Extract the (x, y) coordinate from the center of the cell holding the provided text.  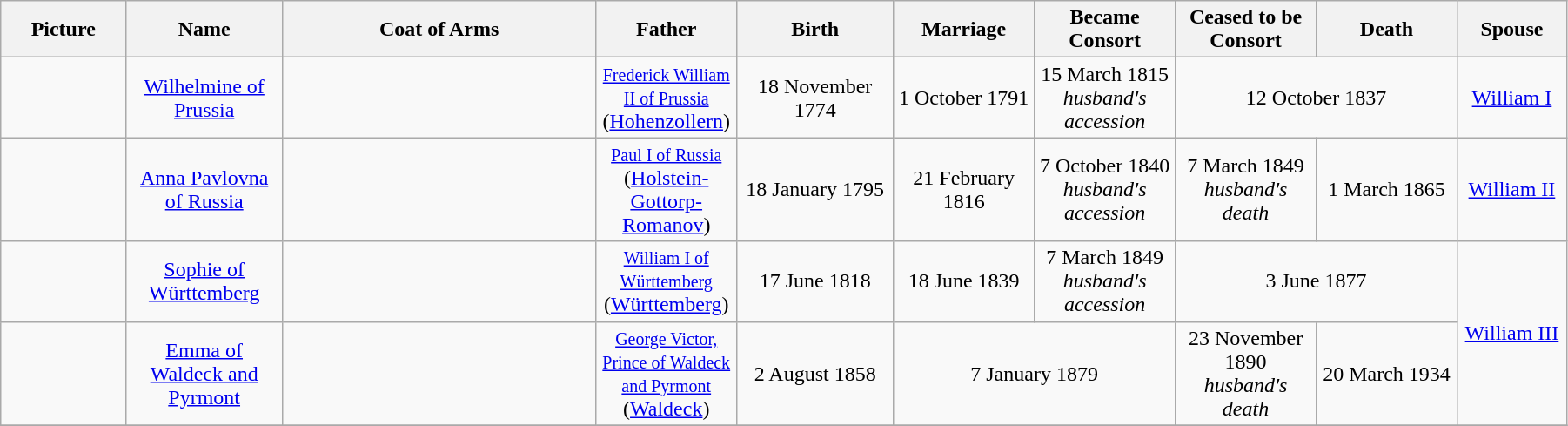
18 November 1774 (815, 98)
3 June 1877 (1317, 281)
Coat of Arms (439, 30)
12 October 1837 (1317, 98)
Marriage (964, 30)
Ceased to be Consort (1246, 30)
Father (667, 30)
William III (1511, 333)
Anna Pavlovna of Russia (204, 190)
Frederick William II of Prussia(Hohenzollern) (667, 98)
1 October 1791 (964, 98)
21 February 1816 (964, 190)
Name (204, 30)
Picture (64, 30)
Paul I of Russia(Holstein-Gottorp-Romanov) (667, 190)
Spouse (1511, 30)
7 March 1849husband's accession (1105, 281)
Death (1387, 30)
17 June 1818 (815, 281)
William II (1511, 190)
Became Consort (1105, 30)
15 March 1815husband's accession (1105, 98)
Wilhelmine of Prussia (204, 98)
William I of Württemberg(Württemberg) (667, 281)
18 June 1839 (964, 281)
Birth (815, 30)
George Victor, Prince of Waldeck and Pyrmont(Waldeck) (667, 373)
18 January 1795 (815, 190)
7 October 1840husband's accession (1105, 190)
7 January 1879 (1035, 373)
7 March 1849husband's death (1246, 190)
20 March 1934 (1387, 373)
2 August 1858 (815, 373)
Sophie of Württemberg (204, 281)
1 March 1865 (1387, 190)
23 November 1890husband's death (1246, 373)
William I (1511, 98)
Emma of Waldeck and Pyrmont (204, 373)
